Locate the cell with the specified text and output its [x, y] center coordinate. 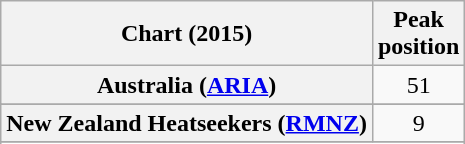
Australia (ARIA) [187, 85]
9 [418, 123]
New Zealand Heatseekers (RMNZ) [187, 123]
51 [418, 85]
Peakposition [418, 34]
Chart (2015) [187, 34]
